Capture the cell that displays the provided text and extract its (X, Y) central coordinate. 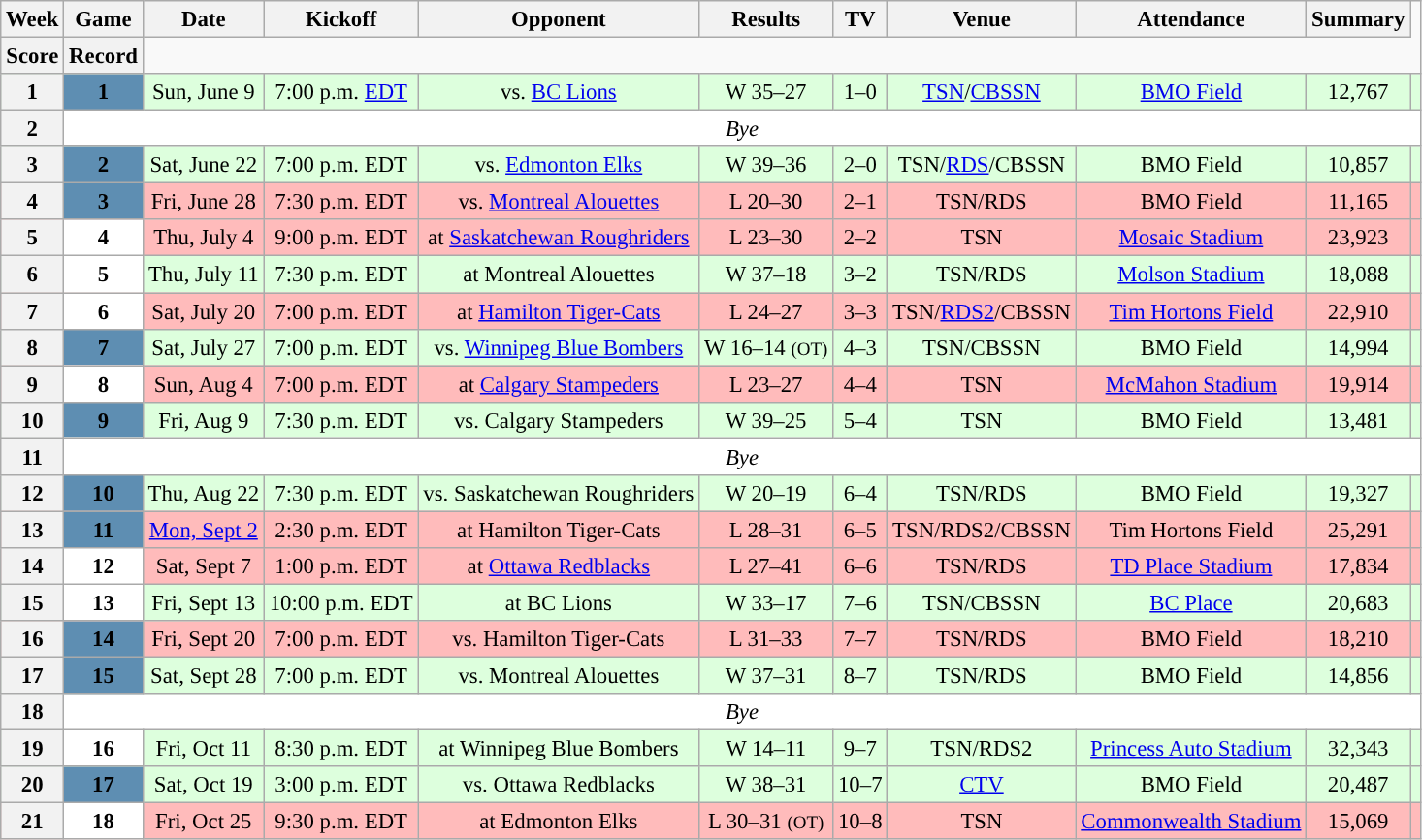
Game (103, 19)
6–5 (860, 530)
at Edmonton Elks (559, 822)
W 39–36 (766, 165)
7–6 (860, 602)
32,343 (1358, 749)
20,683 (1358, 602)
6–6 (860, 566)
W 33–17 (766, 602)
3–2 (860, 275)
Mon, Sept 2 (204, 530)
W 35–27 (766, 92)
W 14–11 (766, 749)
Week (33, 19)
10,857 (1358, 165)
15,069 (1358, 822)
vs. Ottawa Redblacks (559, 785)
at Winnipeg Blue Bombers (559, 749)
L 28–31 (766, 530)
L 30–31 (OT) (766, 822)
Sat, Oct 19 (204, 785)
Venue (982, 19)
Sun, Aug 4 (204, 384)
at BC Lions (559, 602)
7–7 (860, 639)
vs. Winnipeg Blue Bombers (559, 347)
8–7 (860, 676)
10–7 (860, 785)
14,856 (1358, 676)
9–7 (860, 749)
L 20–30 (766, 202)
Attendance (1191, 19)
W 39–25 (766, 420)
2–2 (860, 238)
W 20–19 (766, 494)
13,481 (1358, 420)
CTV (982, 785)
Sat, June 22 (204, 165)
vs. Saskatchewan Roughriders (559, 494)
19,327 (1358, 494)
Princess Auto Stadium (1191, 749)
Score (33, 56)
L 31–33 (766, 639)
Sun, June 9 (204, 92)
3–3 (860, 311)
TD Place Stadium (1191, 566)
18,088 (1358, 275)
25,291 (1358, 530)
2–1 (860, 202)
at Saskatchewan Roughriders (559, 238)
1:00 p.m. EDT (341, 566)
McMahon Stadium (1191, 384)
Molson Stadium (1191, 275)
W 37–31 (766, 676)
4–4 (860, 384)
5–4 (860, 420)
TSN/RDS/CBSSN (982, 165)
22,910 (1358, 311)
Thu, Aug 22 (204, 494)
Fri, Sept 13 (204, 602)
Results (766, 19)
Fri, June 28 (204, 202)
Fri, Sept 20 (204, 639)
at Calgary Stampeders (559, 384)
TV (860, 19)
12,767 (1358, 92)
Fri, Aug 9 (204, 420)
Sat, Sept 28 (204, 676)
8:30 p.m. EDT (341, 749)
23,923 (1358, 238)
L 27–41 (766, 566)
14,994 (1358, 347)
vs. BC Lions (559, 92)
10–8 (860, 822)
Fri, Oct 25 (204, 822)
vs. Edmonton Elks (559, 165)
11,165 (1358, 202)
21 (33, 822)
Summary (1358, 19)
at Montreal Alouettes (559, 275)
W 38–31 (766, 785)
W 37–18 (766, 275)
18,210 (1358, 639)
Opponent (559, 19)
TSN/RDS2 (982, 749)
6–4 (860, 494)
Sat, Sept 7 (204, 566)
Fri, Oct 11 (204, 749)
L 24–27 (766, 311)
W 16–14 (OT) (766, 347)
L 23–27 (766, 384)
vs. Hamilton Tiger-Cats (559, 639)
19,914 (1358, 384)
Commonwealth Stadium (1191, 822)
Record (103, 56)
Thu, July 4 (204, 238)
Sat, July 27 (204, 347)
4–3 (860, 347)
Mosaic Stadium (1191, 238)
Kickoff (341, 19)
L 23–30 (766, 238)
2:30 p.m. EDT (341, 530)
20 (33, 785)
Thu, July 11 (204, 275)
9:30 p.m. EDT (341, 822)
2–0 (860, 165)
at Ottawa Redblacks (559, 566)
BC Place (1191, 602)
19 (33, 749)
3:00 p.m. EDT (341, 785)
Sat, July 20 (204, 311)
1–0 (860, 92)
20,487 (1358, 785)
vs. Calgary Stampeders (559, 420)
10:00 p.m. EDT (341, 602)
17,834 (1358, 566)
Date (204, 19)
9:00 p.m. EDT (341, 238)
